Scan for the cell matching the given text and deliver its [x, y] coordinate at center. 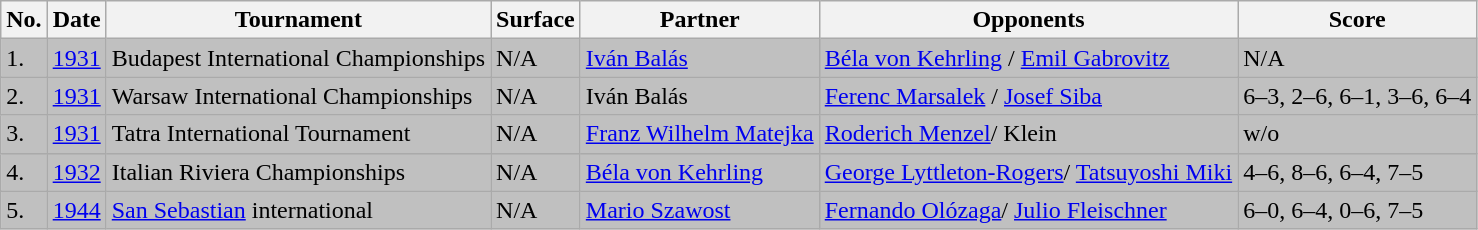
Roderich Menzel/ Klein [1028, 134]
Opponents [1028, 20]
1. [24, 58]
1944 [76, 210]
Béla von Kehrling [700, 172]
4. [24, 172]
6–3, 2–6, 6–1, 3–6, 6–4 [1358, 96]
Date [76, 20]
Surface [536, 20]
Mario Szawost [700, 210]
3. [24, 134]
No. [24, 20]
San Sebastian international [298, 210]
Italian Riviera Championships [298, 172]
4–6, 8–6, 6–4, 7–5 [1358, 172]
Fernando Olózaga/ Julio Fleischner [1028, 210]
Budapest International Championships [298, 58]
George Lyttleton-Rogers/ Tatsuyoshi Miki [1028, 172]
2. [24, 96]
Score [1358, 20]
Ferenc Marsalek / Josef Siba [1028, 96]
w/o [1358, 134]
Partner [700, 20]
6–0, 6–4, 0–6, 7–5 [1358, 210]
Franz Wilhelm Matejka [700, 134]
Tournament [298, 20]
Tatra International Tournament [298, 134]
Béla von Kehrling / Emil Gabrovitz [1028, 58]
Warsaw International Championships [298, 96]
1932 [76, 172]
5. [24, 210]
